Output the [X, Y] coordinate of the center of the cell containing the given text.  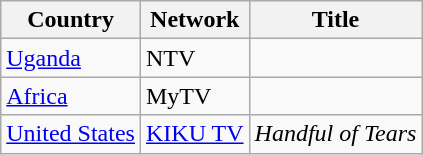
Country [71, 20]
MyTV [194, 96]
Africa [71, 96]
Title [336, 20]
Network [194, 20]
KIKU TV [194, 134]
Handful of Tears [336, 134]
Uganda [71, 58]
United States [71, 134]
NTV [194, 58]
